Find where the given text appears and provide that cell's center as [x, y] coordinate. 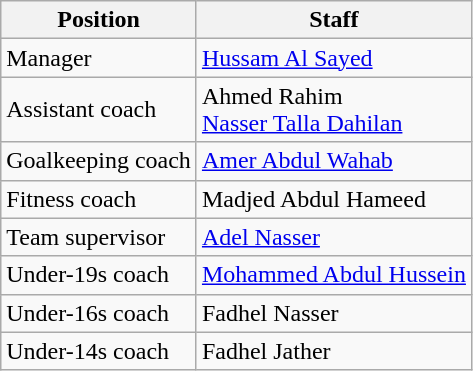
Fitness coach [99, 199]
Team supervisor [99, 237]
Fadhel Jather [334, 351]
Adel Nasser [334, 237]
Position [99, 20]
Hussam Al Sayed [334, 58]
Manager [99, 58]
Fadhel Nasser [334, 313]
Madjed Abdul Hameed [334, 199]
Assistant coach [99, 110]
Under-16s coach [99, 313]
Under-19s coach [99, 275]
Under-14s coach [99, 351]
Goalkeeping coach [99, 161]
Staff [334, 20]
Ahmed Rahim Nasser Talla Dahilan [334, 110]
Mohammed Abdul Hussein [334, 275]
Amer Abdul Wahab [334, 161]
